Return the (X, Y) coordinate for the center point of the cell that contains the specified text.  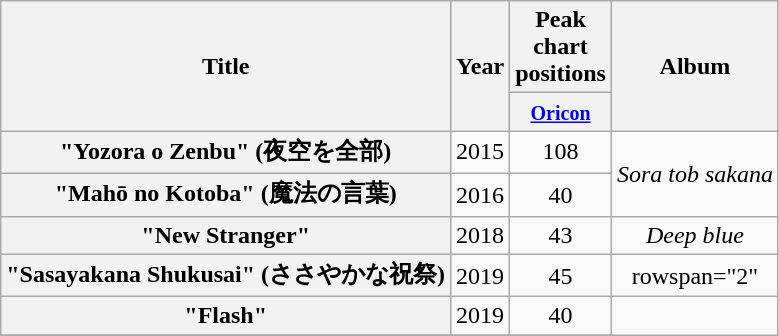
2015 (480, 152)
"Sasayakana Shukusai" (ささやかな祝祭) (226, 276)
Peak chart positions (561, 47)
45 (561, 276)
"Yozora o Zenbu" (夜空を全部) (226, 152)
Title (226, 66)
Album (694, 66)
Year (480, 66)
rowspan="2" (694, 276)
"New Stranger" (226, 235)
"Flash" (226, 316)
Oricon (561, 112)
"Mahō no Kotoba" (魔法の言葉) (226, 194)
108 (561, 152)
2018 (480, 235)
43 (561, 235)
2016 (480, 194)
Deep blue (694, 235)
Sora tob sakana (694, 174)
